Capture the cell that displays the provided text and extract its [x, y] central coordinate. 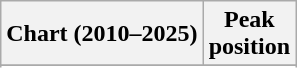
Chart (2010–2025) [102, 34]
Peakposition [249, 34]
